Detect which cell encompasses the target text, then output its [x, y] center coordinate. 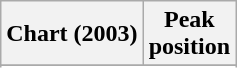
Peak position [189, 34]
Chart (2003) [72, 34]
